Identify which cell holds the provided text, then report its [x, y] central coordinate. 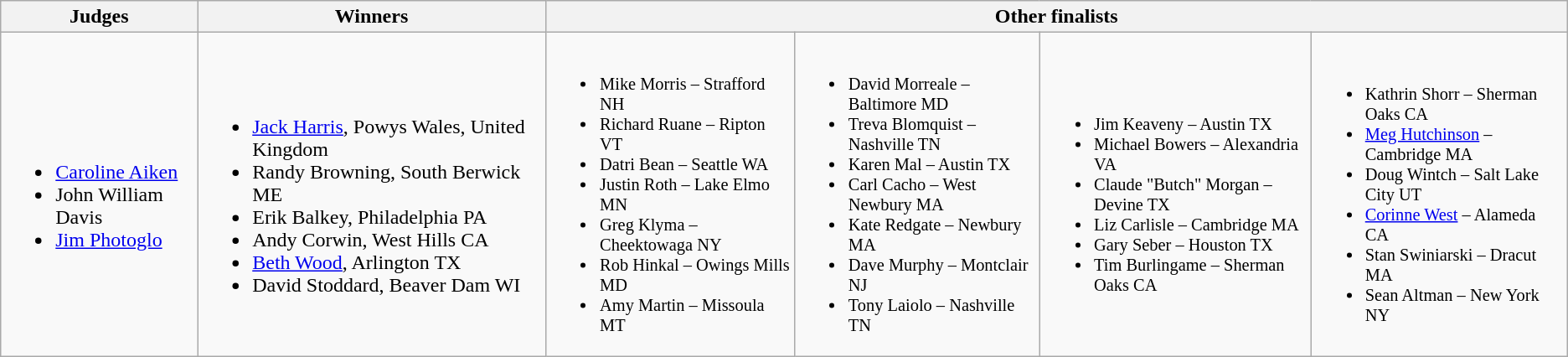
Winners [372, 17]
Caroline AikenJohn William DavisJim Photoglo [99, 194]
Other finalists [1056, 17]
Judges [99, 17]
